Pinpoint the cell where the given text exists, returning its [x, y] midpoint coordinate. 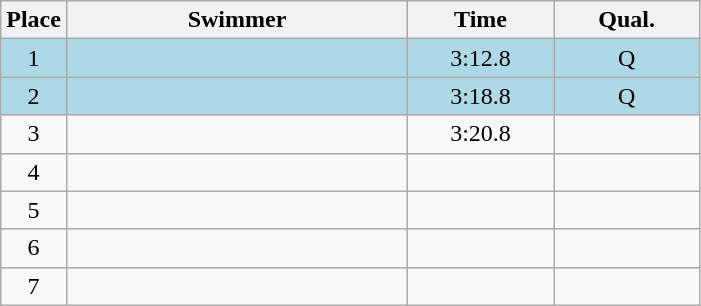
2 [34, 96]
Place [34, 20]
Qual. [627, 20]
Time [481, 20]
3 [34, 134]
7 [34, 286]
1 [34, 58]
3:20.8 [481, 134]
3:18.8 [481, 96]
5 [34, 210]
6 [34, 248]
4 [34, 172]
3:12.8 [481, 58]
Swimmer [236, 20]
